Find where the given text appears and provide that cell's center as [X, Y] coordinate. 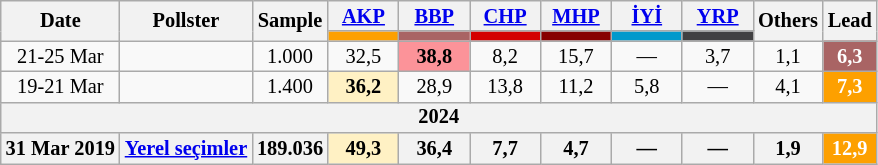
11,2 [576, 86]
4,7 [576, 148]
5,8 [646, 86]
1.000 [290, 56]
38,8 [434, 56]
1,1 [788, 56]
Yerel seçimler [186, 148]
7,7 [506, 148]
Sample [290, 20]
6,3 [850, 56]
İYİ [646, 16]
21-25 Mar [60, 56]
1,9 [788, 148]
8,2 [506, 56]
CHP [506, 16]
189.036 [290, 148]
13,8 [506, 86]
BBP [434, 16]
MHP [576, 16]
36,2 [364, 86]
Date [60, 20]
4,1 [788, 86]
YRP [718, 16]
36,4 [434, 148]
12,9 [850, 148]
49,3 [364, 148]
32,5 [364, 56]
31 Mar 2019 [60, 148]
Others [788, 20]
2024 [439, 118]
19-21 Mar [60, 86]
Lead [850, 20]
15,7 [576, 56]
1.400 [290, 86]
AKP [364, 16]
7,3 [850, 86]
Pollster [186, 20]
3,7 [718, 56]
28,9 [434, 86]
